Pinpoint the cell where the given text exists, returning its (x, y) midpoint coordinate. 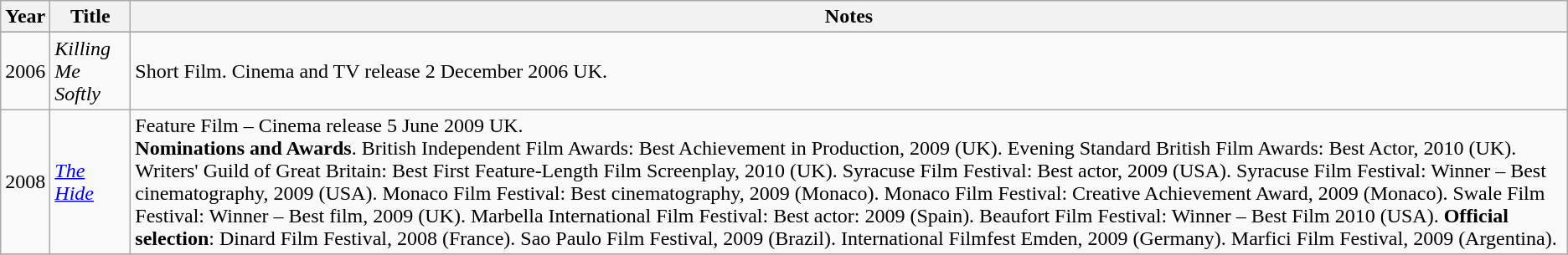
Year (25, 17)
Killing Me Softly (90, 71)
The Hide (90, 182)
Title (90, 17)
Notes (849, 17)
2008 (25, 182)
2006 (25, 71)
Short Film. Cinema and TV release 2 December 2006 UK. (849, 71)
